For the text-containing cell, return its midpoint in (x, y) coordinate format. 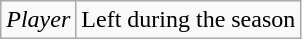
Left during the season (188, 20)
Player (38, 20)
